For the text-containing cell, return its midpoint in (X, Y) coordinate format. 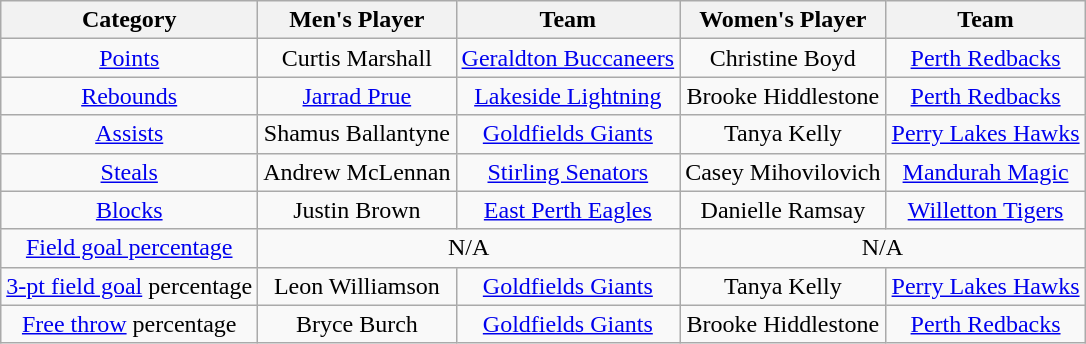
Andrew McLennan (357, 172)
Steals (130, 172)
Free throw percentage (130, 324)
East Perth Eagles (568, 210)
Mandurah Magic (986, 172)
Justin Brown (357, 210)
Jarrad Prue (357, 96)
Points (130, 58)
Field goal percentage (130, 248)
Rebounds (130, 96)
Bryce Burch (357, 324)
Blocks (130, 210)
Casey Mihovilovich (783, 172)
Christine Boyd (783, 58)
Willetton Tigers (986, 210)
Men's Player (357, 20)
Leon Williamson (357, 286)
Curtis Marshall (357, 58)
Shamus Ballantyne (357, 134)
3-pt field goal percentage (130, 286)
Category (130, 20)
Danielle Ramsay (783, 210)
Lakeside Lightning (568, 96)
Stirling Senators (568, 172)
Assists (130, 134)
Women's Player (783, 20)
Geraldton Buccaneers (568, 58)
